Pinpoint the cell where the given text exists, returning its [x, y] midpoint coordinate. 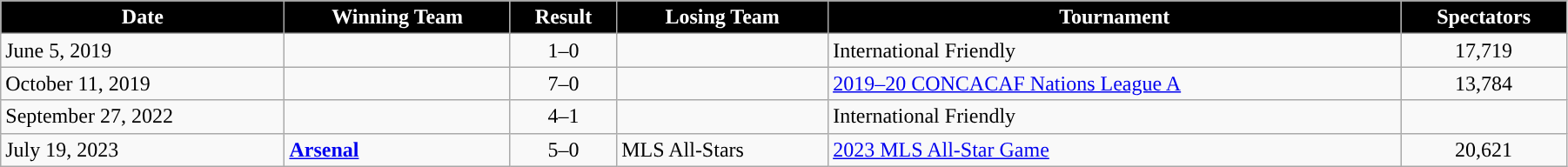
Arsenal [397, 150]
October 11, 2019 [143, 83]
4–1 [563, 117]
September 27, 2022 [143, 117]
17,719 [1484, 50]
5–0 [563, 150]
Spectators [1484, 17]
July 19, 2023 [143, 150]
June 5, 2019 [143, 50]
Winning Team [397, 17]
7–0 [563, 83]
Tournament [1115, 17]
2019–20 CONCACAF Nations League A [1115, 83]
2023 MLS All-Star Game [1115, 150]
20,621 [1484, 150]
1–0 [563, 50]
Losing Team [722, 17]
MLS All-Stars [722, 150]
13,784 [1484, 83]
Result [563, 17]
Date [143, 17]
